Determine the (x, y) coordinate at the center of the cell enclosing the given text.  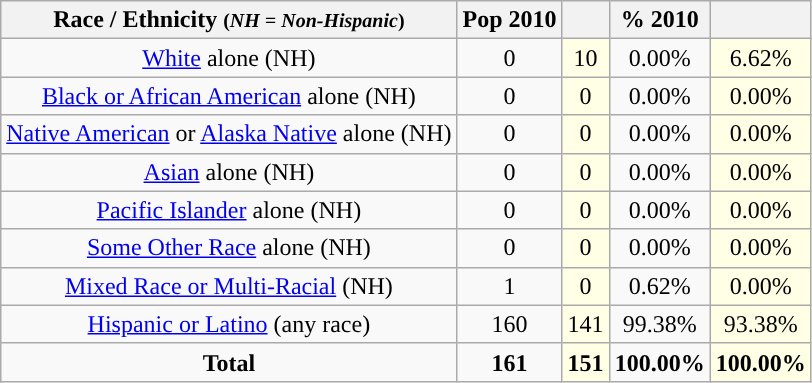
160 (510, 324)
Black or African American alone (NH) (229, 96)
% 2010 (660, 20)
1 (510, 286)
Native American or Alaska Native alone (NH) (229, 134)
Race / Ethnicity (NH = Non-Hispanic) (229, 20)
151 (586, 362)
161 (510, 362)
Total (229, 362)
6.62% (760, 58)
10 (586, 58)
Mixed Race or Multi-Racial (NH) (229, 286)
Pop 2010 (510, 20)
Some Other Race alone (NH) (229, 248)
93.38% (760, 324)
99.38% (660, 324)
141 (586, 324)
Asian alone (NH) (229, 172)
White alone (NH) (229, 58)
Pacific Islander alone (NH) (229, 210)
0.62% (660, 286)
Hispanic or Latino (any race) (229, 324)
